Determine the (X, Y) coordinate at the center of the cell enclosing the given text.  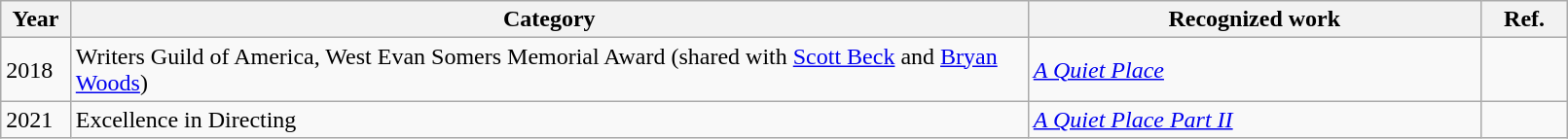
Writers Guild of America, West Evan Somers Memorial Award (shared with Scott Beck and Bryan Woods) (549, 70)
A Quiet Place Part II (1254, 120)
Recognized work (1254, 19)
2021 (36, 120)
2018 (36, 70)
Year (36, 19)
Ref. (1524, 19)
Category (549, 19)
A Quiet Place (1254, 70)
Excellence in Directing (549, 120)
